Search for the cell housing the specified text and yield its [X, Y] center coordinate. 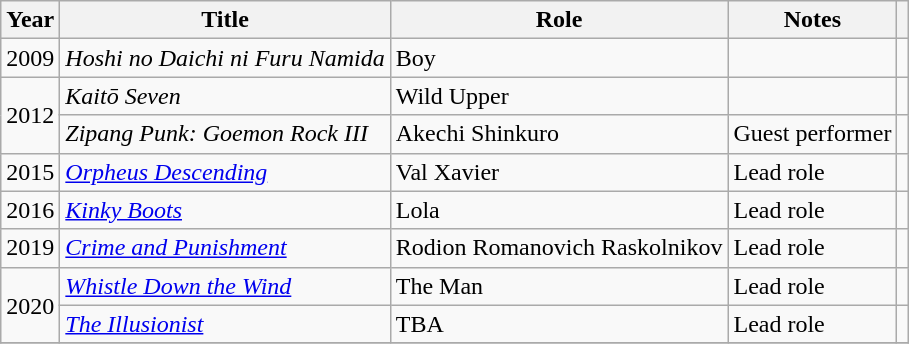
Year [30, 20]
2009 [30, 58]
Kaitō Seven [225, 96]
Lola [559, 210]
Orpheus Descending [225, 172]
Notes [812, 20]
TBA [559, 324]
The Man [559, 286]
Kinky Boots [225, 210]
Rodion Romanovich Raskolnikov [559, 248]
2020 [30, 305]
2019 [30, 248]
Boy [559, 58]
Title [225, 20]
2012 [30, 115]
2016 [30, 210]
Hoshi no Daichi ni Furu Namida [225, 58]
Guest performer [812, 134]
Role [559, 20]
Whistle Down the Wind [225, 286]
Crime and Punishment [225, 248]
Wild Upper [559, 96]
The Illusionist [225, 324]
Akechi Shinkuro [559, 134]
2015 [30, 172]
Zipang Punk: Goemon Rock III [225, 134]
Val Xavier [559, 172]
